Determine the [X, Y] coordinate at the center of the cell enclosing the given text.  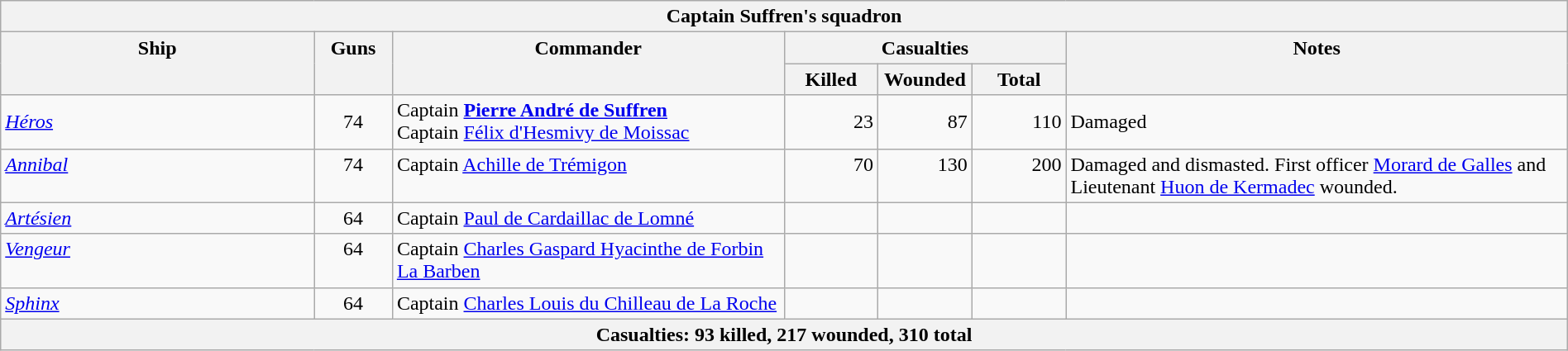
70 [831, 175]
Captain Suffren's squadron [784, 17]
Casualties [925, 48]
Captain Charles Gaspard Hyacinthe de Forbin La Barben [588, 261]
23 [831, 122]
Captain Achille de Trémigon [588, 175]
Ship [157, 64]
Damaged [1317, 122]
Artésien [157, 218]
Damaged and dismasted. First officer Morard de Galles and Lieutenant Huon de Kermadec wounded. [1317, 175]
Commander [588, 64]
Vengeur [157, 261]
Wounded [925, 79]
Captain Paul de Cardaillac de Lomné [588, 218]
Notes [1317, 64]
Captain Pierre André de Suffren Captain Félix d'Hesmivy de Moissac [588, 122]
Casualties: 93 killed, 217 wounded, 310 total [784, 334]
Annibal [157, 175]
Sphinx [157, 303]
Héros [157, 122]
Killed [831, 79]
200 [1019, 175]
Captain Charles Louis du Chilleau de La Roche [588, 303]
110 [1019, 122]
130 [925, 175]
87 [925, 122]
Guns [354, 64]
Total [1019, 79]
